Determine the [X, Y] coordinate at the center of the cell enclosing the given text.  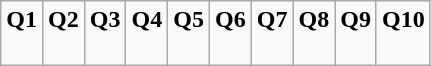
Q3 [105, 34]
Q2 [63, 34]
Q10 [403, 34]
Q4 [147, 34]
Q9 [356, 34]
Q8 [314, 34]
Q7 [272, 34]
Q6 [230, 34]
Q1 [22, 34]
Q5 [189, 34]
